Capture the cell that displays the provided text and extract its [x, y] central coordinate. 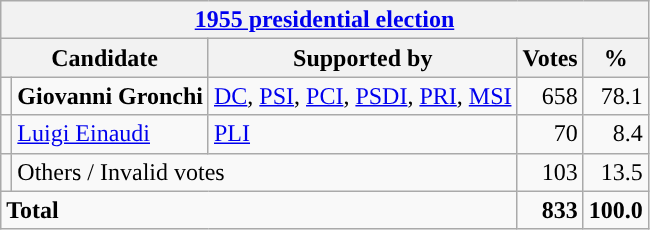
Total [259, 210]
78.1 [616, 96]
Votes [550, 58]
Supported by [362, 58]
PLI [362, 134]
70 [550, 134]
% [616, 58]
Candidate [105, 58]
100.0 [616, 210]
833 [550, 210]
Others / Invalid votes [264, 172]
8.4 [616, 134]
Giovanni Gronchi [110, 96]
DC, PSI, PCI, PSDI, PRI, MSI [362, 96]
Luigi Einaudi [110, 134]
658 [550, 96]
13.5 [616, 172]
1955 presidential election [325, 20]
103 [550, 172]
